Scan for the cell matching the given text and deliver its (x, y) coordinate at center. 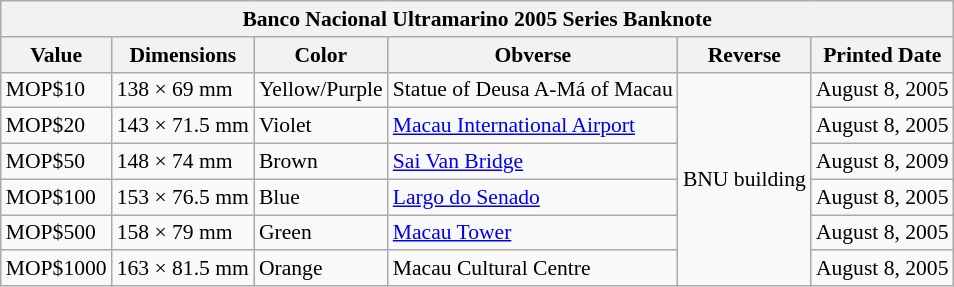
Statue of Deusa A-Má of Macau (533, 90)
MOP$50 (56, 162)
MOP$100 (56, 197)
143 × 71.5 mm (183, 126)
MOP$1000 (56, 269)
138 × 69 mm (183, 90)
MOP$20 (56, 126)
BNU building (744, 179)
Green (321, 233)
MOP$10 (56, 90)
Brown (321, 162)
Violet (321, 126)
Printed Date (882, 55)
Reverse (744, 55)
Dimensions (183, 55)
August 8, 2009 (882, 162)
Banco Nacional Ultramarino 2005 Series Banknote (478, 19)
Value (56, 55)
148 × 74 mm (183, 162)
Largo do Senado (533, 197)
Yellow/Purple (321, 90)
163 × 81.5 mm (183, 269)
158 × 79 mm (183, 233)
Color (321, 55)
Macau International Airport (533, 126)
Macau Tower (533, 233)
Blue (321, 197)
Sai Van Bridge (533, 162)
Orange (321, 269)
Obverse (533, 55)
Macau Cultural Centre (533, 269)
MOP$500 (56, 233)
153 × 76.5 mm (183, 197)
